Detect which cell encompasses the target text, then output its [X, Y] center coordinate. 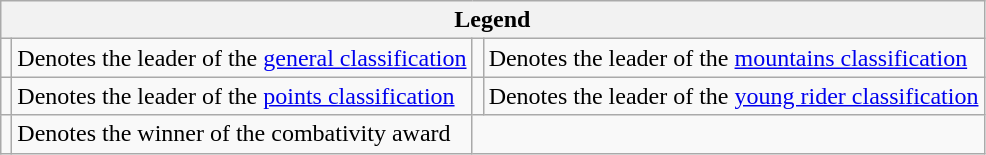
Denotes the leader of the points classification [242, 96]
Denotes the leader of the young rider classification [734, 96]
Denotes the leader of the mountains classification [734, 58]
Denotes the leader of the general classification [242, 58]
Denotes the winner of the combativity award [242, 134]
Legend [492, 20]
